Provide the (X, Y) coordinate of the cell's center where the given text is located.  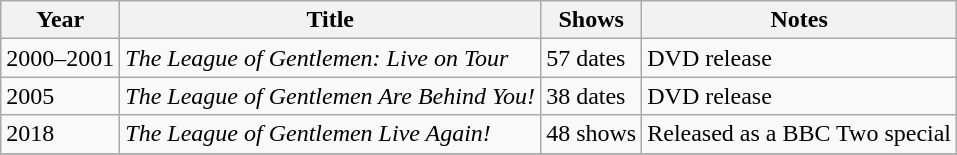
57 dates (592, 58)
Year (60, 20)
48 shows (592, 134)
38 dates (592, 96)
Released as a BBC Two special (800, 134)
Notes (800, 20)
2005 (60, 96)
2018 (60, 134)
The League of Gentlemen Are Behind You! (330, 96)
The League of Gentlemen: Live on Tour (330, 58)
2000–2001 (60, 58)
Title (330, 20)
Shows (592, 20)
The League of Gentlemen Live Again! (330, 134)
